Capture the cell that displays the provided text and extract its (X, Y) central coordinate. 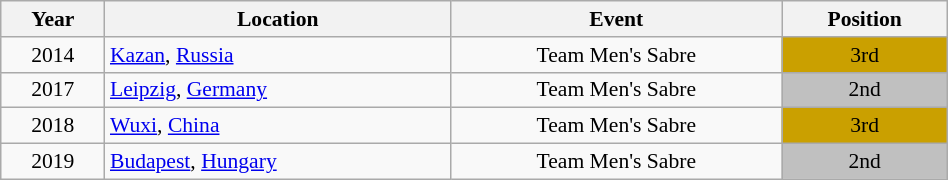
Position (864, 19)
Budapest, Hungary (278, 162)
Year (53, 19)
2017 (53, 90)
2019 (53, 162)
2014 (53, 55)
Location (278, 19)
2018 (53, 126)
Leipzig, Germany (278, 90)
Event (616, 19)
Kazan, Russia (278, 55)
Wuxi, China (278, 126)
